Return the (X, Y) coordinate for the center point of the cell that contains the specified text.  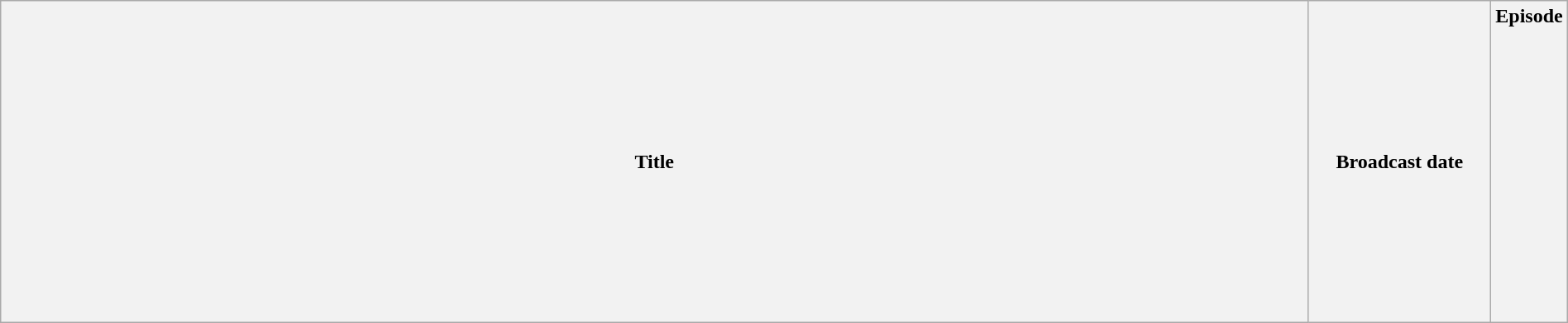
Episode (1529, 162)
Broadcast date (1399, 162)
Title (655, 162)
